Return [x, y] of the center of cell containing provided text 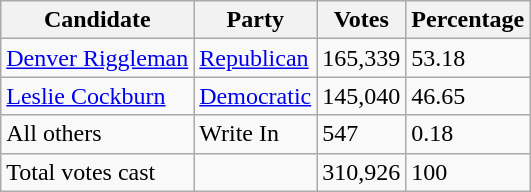
Votes [362, 20]
46.65 [468, 96]
Party [256, 20]
145,040 [362, 96]
Denver Riggleman [98, 58]
100 [468, 172]
Democratic [256, 96]
Total votes cast [98, 172]
310,926 [362, 172]
Write In [256, 134]
Percentage [468, 20]
0.18 [468, 134]
Candidate [98, 20]
547 [362, 134]
Republican [256, 58]
All others [98, 134]
165,339 [362, 58]
Leslie Cockburn [98, 96]
53.18 [468, 58]
